Return the (x, y) coordinate for the center point of the cell that contains the specified text.  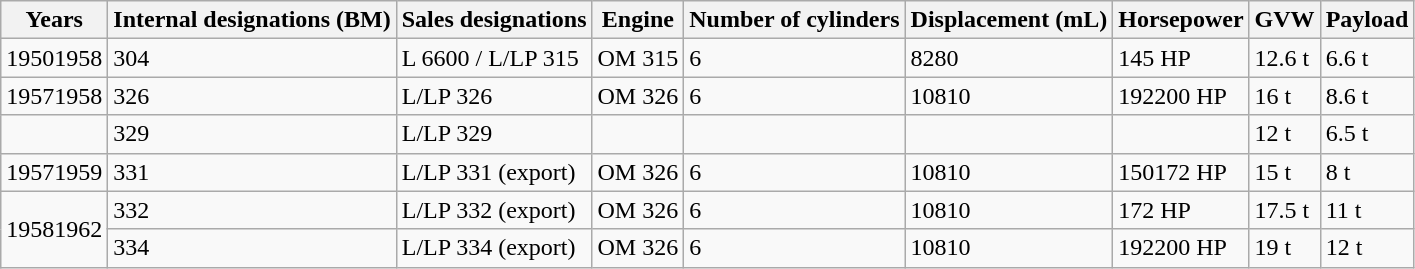
304 (252, 58)
19571958 (54, 96)
L/LP 326 (494, 96)
8 t (1367, 172)
OM 315 (638, 58)
L 6600 / L/LP 315 (494, 58)
L/LP 331 (export) (494, 172)
L/LP 332 (export) (494, 210)
L/LP 329 (494, 134)
Sales designations (494, 20)
19501958 (54, 58)
331 (252, 172)
Years (54, 20)
6.5 t (1367, 134)
145 HP (1181, 58)
19581962 (54, 229)
12.6 t (1284, 58)
Internal designations (BM) (252, 20)
L/LP 334 (export) (494, 248)
Payload (1367, 20)
332 (252, 210)
6.6 t (1367, 58)
334 (252, 248)
8280 (1009, 58)
17.5 t (1284, 210)
Horsepower (1181, 20)
15 t (1284, 172)
GVW (1284, 20)
326 (252, 96)
8.6 t (1367, 96)
150172 HP (1181, 172)
Engine (638, 20)
Displacement (mL) (1009, 20)
329 (252, 134)
Number of cylinders (794, 20)
19571959 (54, 172)
11 t (1367, 210)
19 t (1284, 248)
16 t (1284, 96)
172 HP (1181, 210)
